Find where the given text appears and provide that cell's center as [X, Y] coordinate. 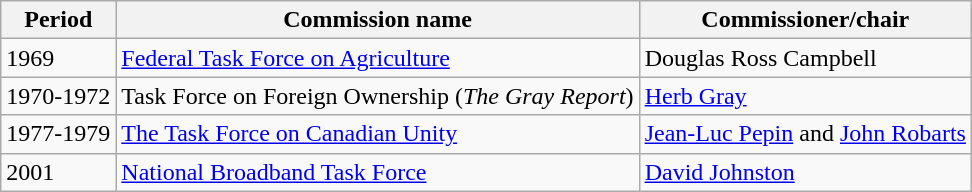
Douglas Ross Campbell [805, 58]
Jean-Luc Pepin and John Robarts [805, 134]
David Johnston [805, 172]
Commission name [378, 20]
Commissioner/chair [805, 20]
1969 [58, 58]
Task Force on Foreign Ownership (The Gray Report) [378, 96]
1977-1979 [58, 134]
2001 [58, 172]
Federal Task Force on Agriculture [378, 58]
Period [58, 20]
1970-1972 [58, 96]
Herb Gray [805, 96]
National Broadband Task Force [378, 172]
The Task Force on Canadian Unity [378, 134]
